Identify which cell holds the provided text, then report its (X, Y) central coordinate. 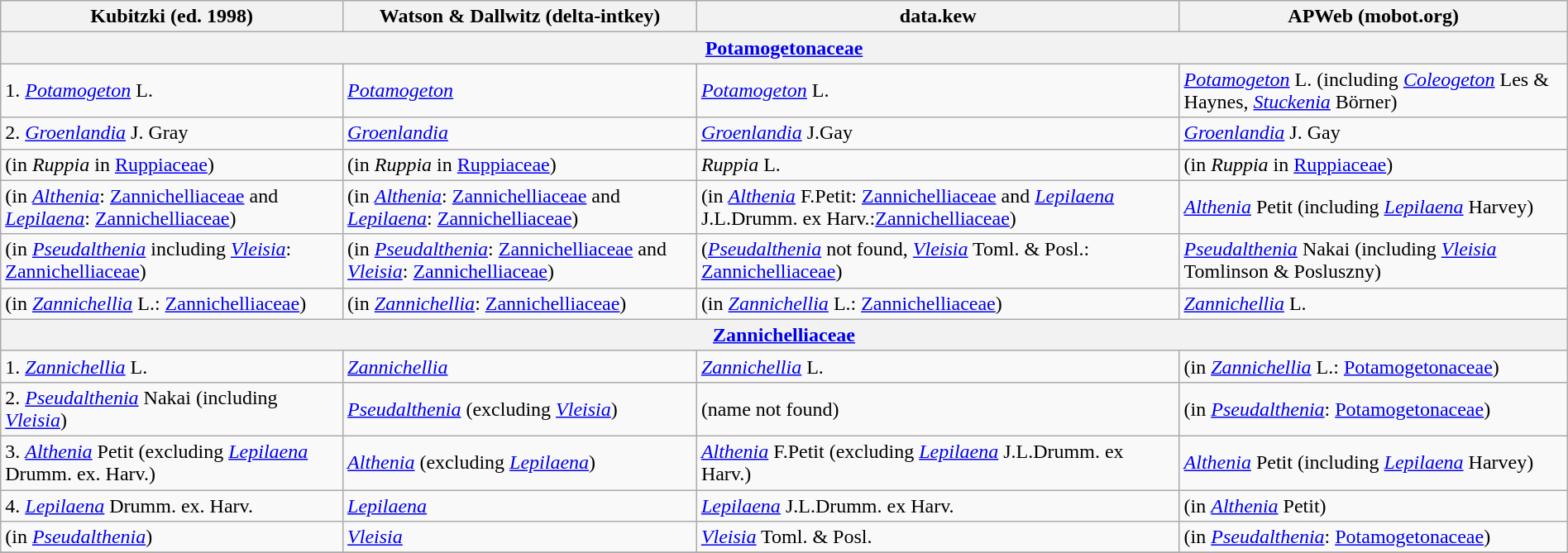
Pseudalthenia Nakai (including Vleisia Tomlinson & Posluszny) (1373, 261)
1. Potamogeton L. (172, 91)
(in Zannichellia: Zannichelliaceae) (520, 303)
Potamogetonaceae (784, 48)
(in Pseudalthenia including Vleisia: Zannichelliaceae) (172, 261)
Althenia (excluding Lepilaena) (520, 463)
(in Pseudalthenia) (172, 537)
Althenia F.Petit (excluding Lepilaena J.L.Drumm. ex Harv.) (938, 463)
4. Lepilaena Drumm. ex. Harv. (172, 505)
(in Althenia Petit) (1373, 505)
Vleisia Toml. & Posl. (938, 537)
Pseudalthenia (excluding Vleisia) (520, 408)
3. Althenia Petit (excluding Lepilaena Drumm. ex. Harv.) (172, 463)
Zannichelliaceae (784, 335)
Vleisia (520, 537)
Lepilaena J.L.Drumm. ex Harv. (938, 505)
Groenlandia J. Gay (1373, 133)
Kubitzki (ed. 1998) (172, 17)
(in Zannichellia L.: Potamogetonaceae) (1373, 366)
APWeb (mobot.org) (1373, 17)
Groenlandia (520, 133)
(in Pseudalthenia: Zannichelliaceae and Vleisia: Zannichelliaceae) (520, 261)
2. Groenlandia J. Gray (172, 133)
(name not found) (938, 408)
Lepilaena (520, 505)
Watson & Dallwitz (delta-intkey) (520, 17)
(Pseudalthenia not found, Vleisia Toml. & Posl.: Zannichelliaceae) (938, 261)
1. Zannichellia L. (172, 366)
(in Althenia F.Petit: Zannichelliaceae and Lepilaena J.L.Drumm. ex Harv.:Zannichelliaceae) (938, 207)
data.kew (938, 17)
Zannichellia (520, 366)
2. Pseudalthenia Nakai (including Vleisia) (172, 408)
Potamogeton L. (including Coleogeton Les & Haynes, Stuckenia Börner) (1373, 91)
Groenlandia J.Gay (938, 133)
Potamogeton (520, 91)
Ruppia L. (938, 164)
Potamogeton L. (938, 91)
